Return (X, Y) of the center of cell containing provided text 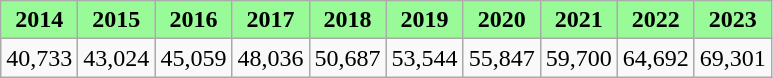
2019 (424, 20)
2023 (732, 20)
43,024 (116, 58)
55,847 (502, 58)
2017 (270, 20)
2018 (348, 20)
48,036 (270, 58)
64,692 (656, 58)
53,544 (424, 58)
2014 (40, 20)
2015 (116, 20)
2016 (194, 20)
40,733 (40, 58)
2022 (656, 20)
50,687 (348, 58)
2020 (502, 20)
59,700 (578, 58)
2021 (578, 20)
45,059 (194, 58)
69,301 (732, 58)
